Search for the cell housing the specified text and yield its [x, y] center coordinate. 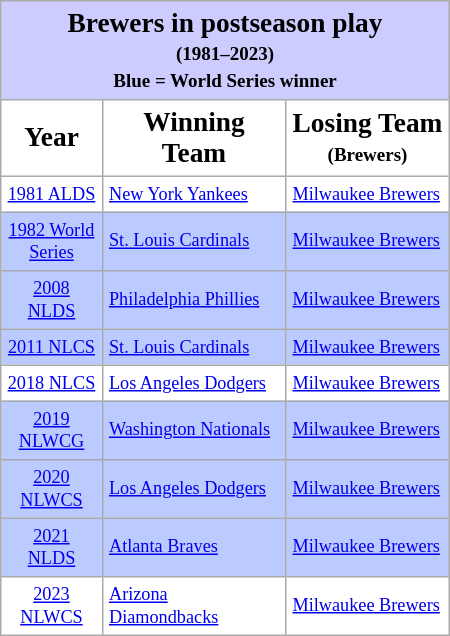
New York Yankees [194, 194]
2023 NLWCS [52, 605]
Brewers in postseason play (1981–2023) Blue = World Series winner [225, 50]
2018 NLCS [52, 383]
Atlanta Braves [194, 547]
2020 NLWCS [52, 488]
2021 NLDS [52, 547]
Year [52, 137]
Washington Nationals [194, 430]
Winning Team [194, 137]
2019 NLWCG [52, 430]
Arizona Diamondbacks [194, 605]
2008 NLDS [52, 299]
Philadelphia Phillies [194, 299]
1982 World Series [52, 241]
Losing Team (Brewers) [368, 137]
1981 ALDS [52, 194]
2011 NLCS [52, 347]
